Return the [x, y] coordinate for the center point of the cell that contains the specified text.  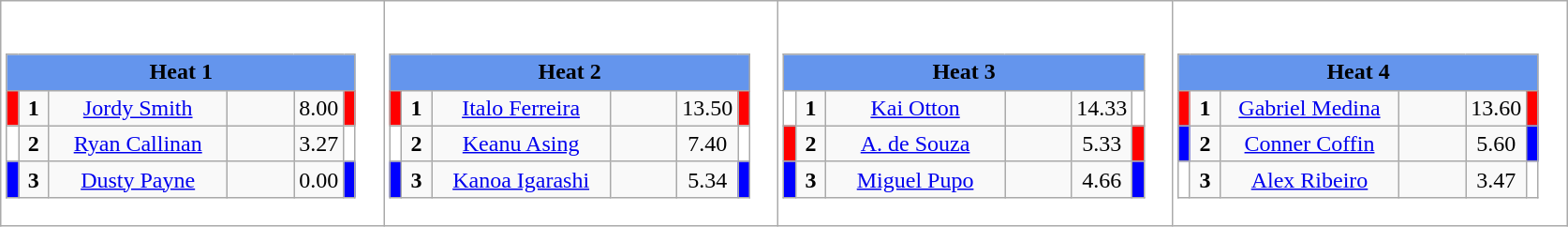
Heat 4 [1358, 72]
A. de Souza [916, 144]
Heat 4 1 Gabriel Medina 13.60 2 Conner Coffin 5.60 3 Alex Ribeiro 3.47 [1369, 113]
5.60 [1497, 144]
Keanu Asing [521, 144]
13.50 [708, 108]
3.47 [1497, 179]
Ryan Callinan [139, 144]
Alex Ribeiro [1309, 179]
Kai Otton [916, 108]
Heat 1 1 Jordy Smith 8.00 2 Ryan Callinan 3.27 3 Dusty Payne 0.00 [193, 113]
Kanoa Igarashi [521, 179]
Heat 1 [181, 72]
Gabriel Medina [1309, 108]
5.33 [1102, 144]
Miguel Pupo [916, 179]
4.66 [1102, 179]
Heat 2 [570, 72]
14.33 [1102, 108]
8.00 [318, 108]
Heat 3 [964, 72]
Italo Ferreira [521, 108]
Conner Coffin [1309, 144]
Heat 2 1 Italo Ferreira 13.50 2 Keanu Asing 7.40 3 Kanoa Igarashi 5.34 [581, 113]
Dusty Payne [139, 179]
Jordy Smith [139, 108]
0.00 [318, 179]
3.27 [318, 144]
13.60 [1497, 108]
Heat 3 1 Kai Otton 14.33 2 A. de Souza 5.33 3 Miguel Pupo 4.66 [976, 113]
5.34 [708, 179]
7.40 [708, 144]
